Extract the [x, y] coordinate from the center of the cell holding the provided text.  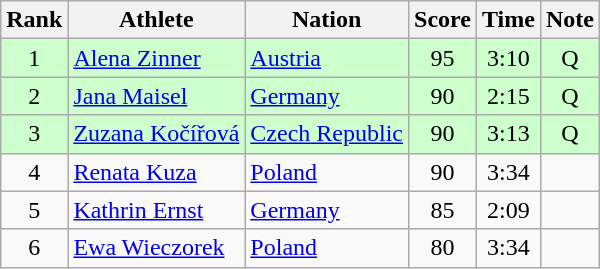
2:15 [508, 96]
Austria [327, 58]
3:10 [508, 58]
95 [443, 58]
Athlete [156, 20]
Alena Zinner [156, 58]
Jana Maisel [156, 96]
3 [34, 134]
4 [34, 172]
85 [443, 210]
1 [34, 58]
Ewa Wieczorek [156, 248]
Zuzana Kočířová [156, 134]
Score [443, 20]
3:13 [508, 134]
Time [508, 20]
6 [34, 248]
Czech Republic [327, 134]
Note [570, 20]
80 [443, 248]
Nation [327, 20]
2:09 [508, 210]
Kathrin Ernst [156, 210]
5 [34, 210]
2 [34, 96]
Rank [34, 20]
Renata Kuza [156, 172]
